Identify which cell holds the provided text, then report its (X, Y) central coordinate. 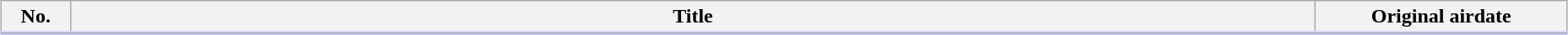
Title (693, 17)
No. (35, 17)
Original airdate (1441, 17)
